Find where the given text appears and provide that cell's center as [X, Y] coordinate. 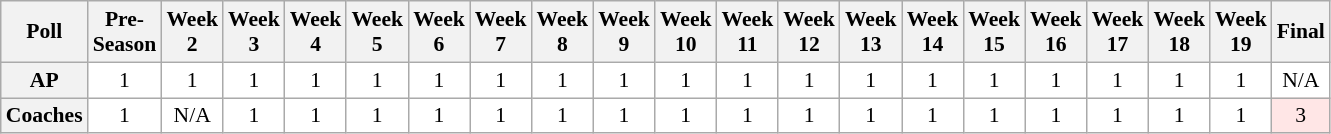
Week8 [562, 32]
Week13 [871, 32]
Coaches [44, 116]
Week15 [994, 32]
Week10 [686, 32]
Week17 [1118, 32]
Week4 [316, 32]
Pre-Season [125, 32]
Week12 [809, 32]
Week9 [624, 32]
Week3 [254, 32]
3 [1301, 116]
Final [1301, 32]
Week2 [192, 32]
Week6 [439, 32]
Week19 [1241, 32]
Poll [44, 32]
Week16 [1056, 32]
Week18 [1179, 32]
Week14 [933, 32]
Week7 [501, 32]
Week5 [377, 32]
Week11 [748, 32]
AP [44, 80]
